Find where the given text appears and provide that cell's center as [x, y] coordinate. 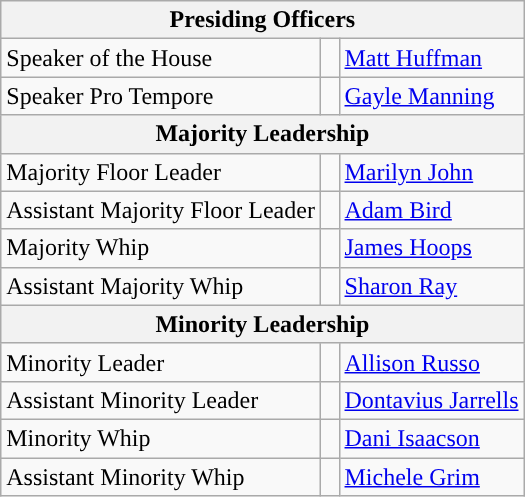
Assistant Majority Whip [161, 286]
Majority Floor Leader [161, 172]
Allison Russo [432, 362]
Gayle Manning [432, 96]
James Hoops [432, 248]
Adam Bird [432, 210]
Matt Huffman [432, 58]
Assistant Minority Whip [161, 477]
Majority Whip [161, 248]
Dontavius Jarrells [432, 400]
Minority Whip [161, 438]
Sharon Ray [432, 286]
Minority Leader [161, 362]
Minority Leadership [262, 324]
Assistant Majority Floor Leader [161, 210]
Speaker Pro Tempore [161, 96]
Marilyn John [432, 172]
Dani Isaacson [432, 438]
Majority Leadership [262, 134]
Michele Grim [432, 477]
Speaker of the House [161, 58]
Presiding Officers [262, 20]
Assistant Minority Leader [161, 400]
